Output the (X, Y) coordinate of the center of the cell containing the given text.  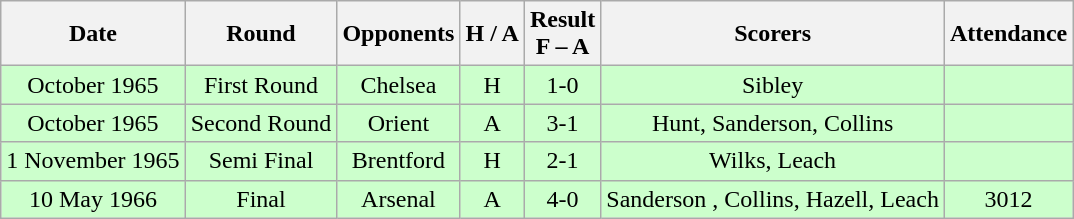
Sanderson , Collins, Hazell, Leach (773, 199)
Date (93, 34)
H / A (492, 34)
Scorers (773, 34)
Chelsea (398, 85)
Semi Final (261, 161)
Attendance (1008, 34)
First Round (261, 85)
3-1 (562, 123)
Final (261, 199)
Wilks, Leach (773, 161)
Round (261, 34)
ResultF – A (562, 34)
Orient (398, 123)
Brentford (398, 161)
1 November 1965 (93, 161)
Arsenal (398, 199)
Hunt, Sanderson, Collins (773, 123)
1-0 (562, 85)
3012 (1008, 199)
4-0 (562, 199)
10 May 1966 (93, 199)
Opponents (398, 34)
Sibley (773, 85)
2-1 (562, 161)
Second Round (261, 123)
